Provide the [x, y] coordinate of the cell's center where the given text is located.  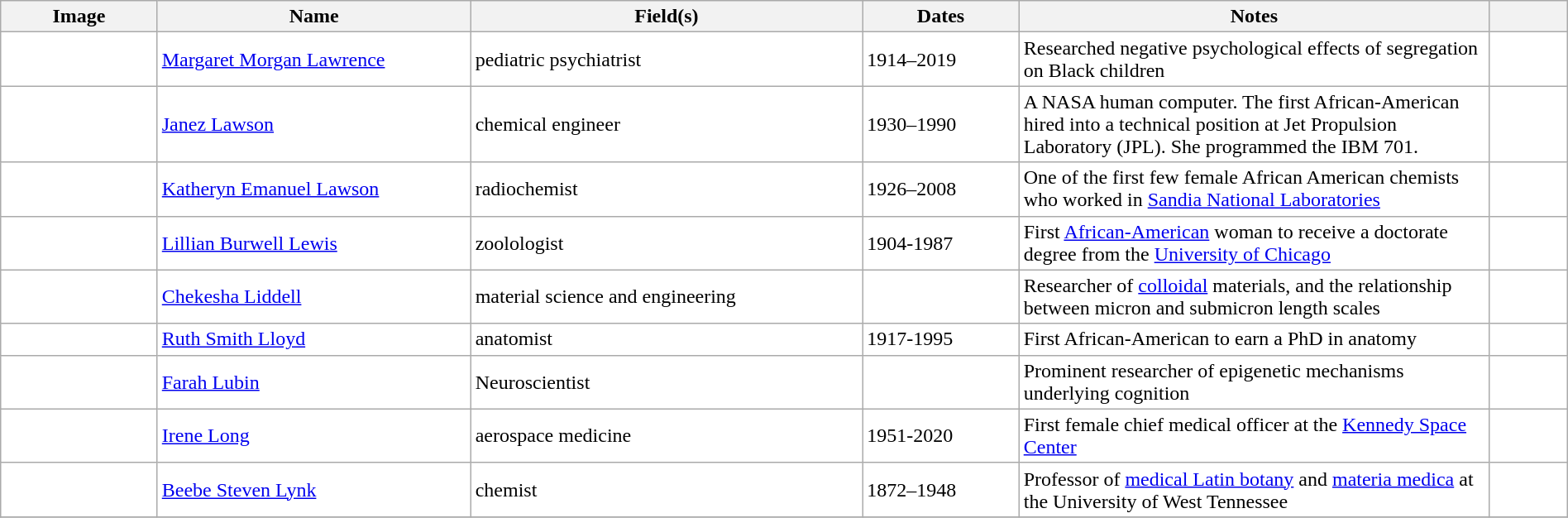
Notes [1254, 17]
1917-1995 [941, 339]
Image [79, 17]
Professor of medical Latin botany and materia medica at the University of West Tennessee [1254, 490]
pediatric psychiatrist [667, 60]
Margaret Morgan Lawrence [314, 60]
Janez Lawson [314, 124]
Name [314, 17]
material science and engineering [667, 296]
One of the first few female African American chemists who worked in Sandia National Laboratories [1254, 189]
1904-1987 [941, 243]
First African-American woman to receive a doctorate degree from the University of Chicago [1254, 243]
anatomist [667, 339]
Katheryn Emanuel Lawson [314, 189]
zoolologist [667, 243]
aerospace medicine [667, 435]
Farah Lubin [314, 382]
Researcher of colloidal materials, and the relationship between micron and submicron length scales [1254, 296]
radiochemist [667, 189]
First female chief medical officer at the Kennedy Space Center [1254, 435]
Beebe Steven Lynk [314, 490]
Lillian Burwell Lewis [314, 243]
Dates [941, 17]
Neuroscientist [667, 382]
Field(s) [667, 17]
chemical engineer [667, 124]
Irene Long [314, 435]
1930–1990 [941, 124]
Prominent researcher of epigenetic mechanisms underlying cognition [1254, 382]
A NASA human computer. The first African-American hired into a technical position at Jet Propulsion Laboratory (JPL). She programmed the IBM 701. [1254, 124]
Researched negative psychological effects of segregation on Black children [1254, 60]
Chekesha Liddell [314, 296]
Ruth Smith Lloyd [314, 339]
First African-American to earn a PhD in anatomy [1254, 339]
1951-2020 [941, 435]
1914–2019 [941, 60]
chemist [667, 490]
1926–2008 [941, 189]
1872–1948 [941, 490]
